Return the (x, y) coordinate for the center point of the cell that contains the specified text.  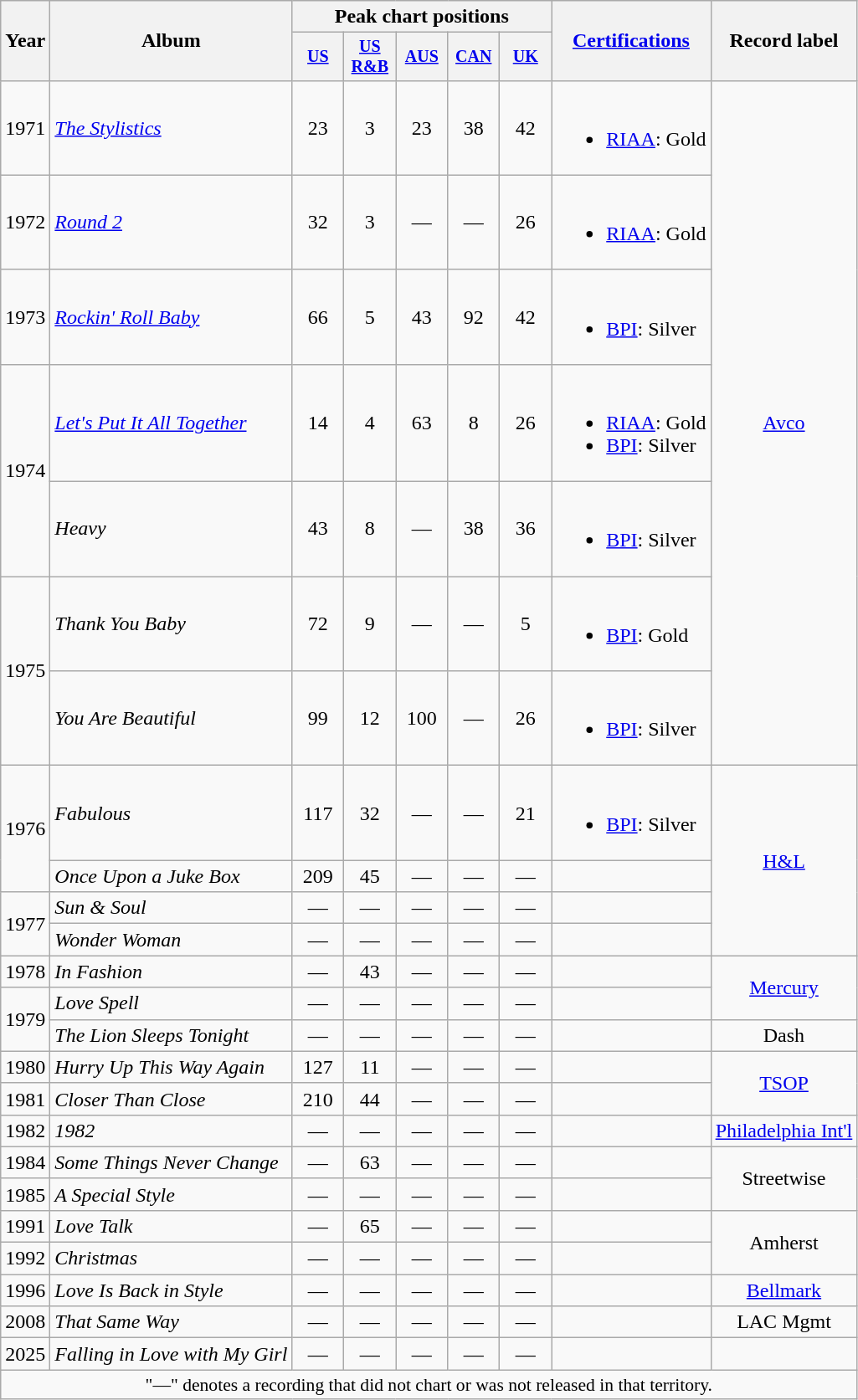
45 (370, 876)
The Stylistics (171, 127)
1973 (25, 316)
1984 (25, 1162)
66 (318, 316)
That Same Way (171, 1322)
Love Spell (171, 1003)
Round 2 (171, 223)
9 (370, 624)
210 (318, 1099)
1981 (25, 1099)
99 (318, 718)
Closer Than Close (171, 1099)
UK (526, 57)
Mercury (784, 987)
117 (318, 813)
Avco (784, 423)
RIAA: GoldBPI: Silver (631, 423)
1971 (25, 127)
Rockin' Roll Baby (171, 316)
1975 (25, 671)
Record label (784, 41)
12 (370, 718)
You Are Beautiful (171, 718)
127 (318, 1067)
A Special Style (171, 1194)
Album (171, 41)
AUS (422, 57)
"—" denotes a recording that did not chart or was not released in that territory. (429, 1385)
Fabulous (171, 813)
2025 (25, 1354)
LAC Mgmt (784, 1322)
Some Things Never Change (171, 1162)
Christmas (171, 1259)
Sun & Soul (171, 908)
CAN (474, 57)
209 (318, 876)
72 (318, 624)
1979 (25, 1019)
Let's Put It All Together (171, 423)
USR&B (370, 57)
65 (370, 1226)
Love Talk (171, 1226)
1992 (25, 1259)
Streetwise (784, 1178)
100 (422, 718)
4 (370, 423)
11 (370, 1067)
1985 (25, 1194)
Bellmark (784, 1290)
1980 (25, 1067)
1972 (25, 223)
Amherst (784, 1242)
1996 (25, 1290)
In Fashion (171, 972)
2008 (25, 1322)
Peak chart positions (422, 17)
Once Upon a Juke Box (171, 876)
H&L (784, 860)
Wonder Woman (171, 940)
Dash (784, 1035)
The Lion Sleeps Tonight (171, 1035)
BPI: Gold (631, 624)
92 (474, 316)
Falling in Love with My Girl (171, 1354)
44 (370, 1099)
21 (526, 813)
Thank You Baby (171, 624)
Hurry Up This Way Again (171, 1067)
Year (25, 41)
1974 (25, 470)
Heavy (171, 529)
Philadelphia Int'l (784, 1131)
14 (318, 423)
TSOP (784, 1083)
1977 (25, 924)
US (318, 57)
1978 (25, 972)
Certifications (631, 41)
36 (526, 529)
Love Is Back in Style (171, 1290)
1976 (25, 828)
1991 (25, 1226)
